For the text-containing cell, return its midpoint in (X, Y) coordinate format. 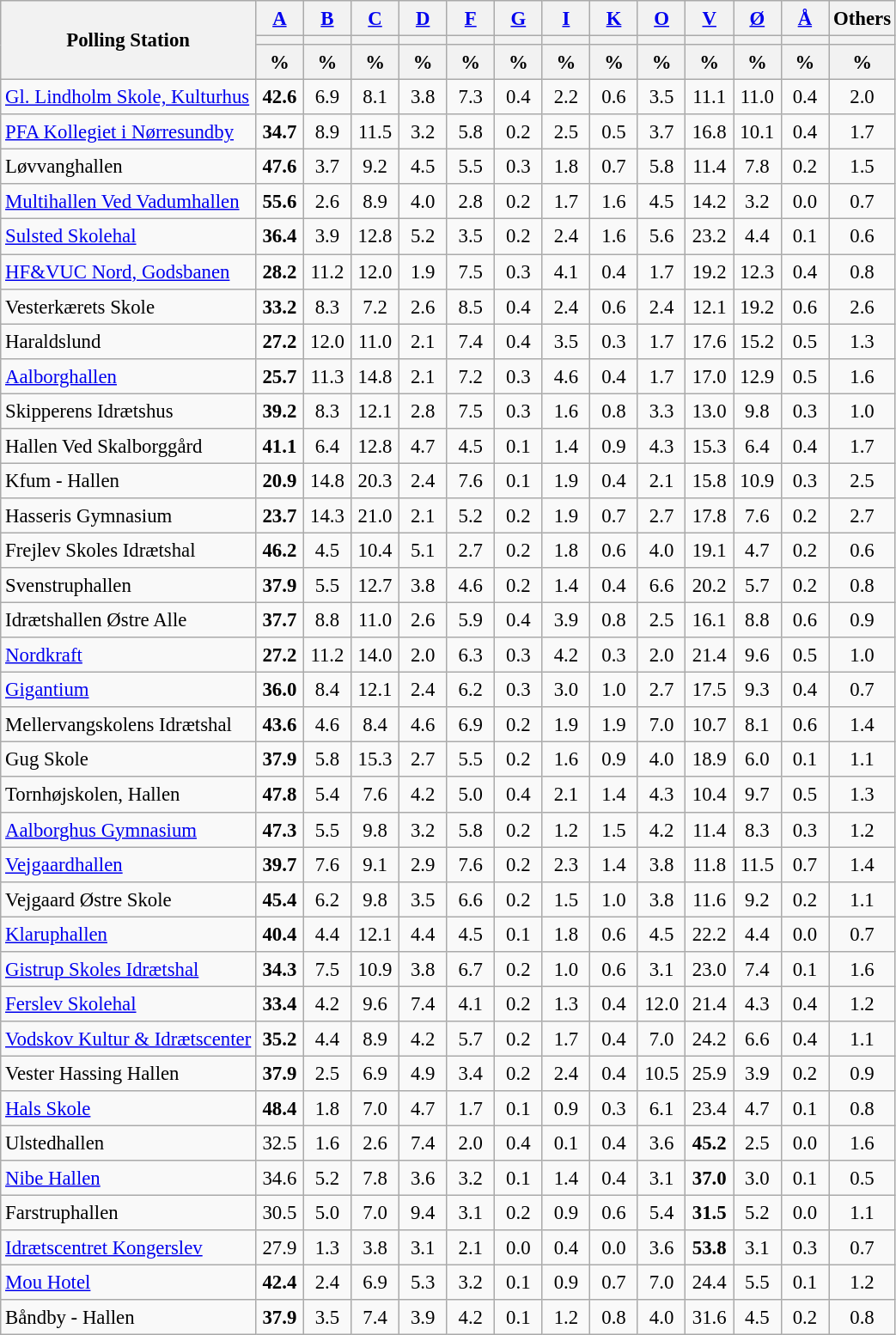
12.9 (758, 376)
D (423, 19)
11.6 (710, 899)
Klaruphallen (129, 935)
20.3 (375, 481)
33.4 (280, 1003)
13.0 (710, 411)
37.0 (710, 1179)
Aalborghus Gymnasium (129, 830)
Gistrup Skoles Idrætshal (129, 969)
Multihallen Ved Vadumhallen (129, 201)
Vejgaardhallen (129, 864)
HF&VUC Nord, Godsbanen (129, 271)
9.4 (423, 1213)
K (614, 19)
5.9 (471, 620)
Vester Hassing Hallen (129, 1074)
42.4 (280, 1283)
C (375, 19)
Tornhøjskolen, Hallen (129, 796)
3.4 (471, 1074)
42.6 (280, 98)
23.0 (710, 969)
14.0 (375, 655)
6.7 (471, 969)
17.5 (710, 691)
15.2 (758, 342)
5.6 (661, 237)
53.8 (710, 1247)
Gigantium (129, 691)
Haraldslund (129, 342)
39.7 (280, 864)
55.6 (280, 201)
31.5 (710, 1213)
Løvvanghallen (129, 167)
28.2 (280, 271)
41.1 (280, 447)
24.2 (710, 1039)
6.3 (471, 655)
46.2 (280, 550)
Vejgaard Østre Skole (129, 899)
7.3 (471, 98)
34.6 (280, 1179)
47.6 (280, 167)
17.6 (710, 342)
16.8 (710, 132)
11.3 (327, 376)
Ulstedhallen (129, 1144)
21.0 (375, 515)
A (280, 19)
47.3 (280, 830)
32.5 (280, 1144)
Hallen Ved Skalborggård (129, 447)
47.8 (280, 796)
8.5 (471, 306)
19.1 (710, 550)
6.0 (758, 759)
Svenstruphallen (129, 586)
Sulsted Skolehal (129, 237)
Frejlev Skoles Idrætshal (129, 550)
2.9 (423, 864)
37.7 (280, 620)
10.1 (758, 132)
20.2 (710, 586)
34.3 (280, 969)
10.5 (661, 1074)
F (471, 19)
35.2 (280, 1039)
Ferslev Skolehal (129, 1003)
45.4 (280, 899)
Mellervangskolens Idrætshal (129, 725)
9.3 (758, 691)
25.7 (280, 376)
Mou Hotel (129, 1283)
24.4 (710, 1283)
B (327, 19)
20.9 (280, 481)
10.7 (710, 725)
Gug Skole (129, 759)
PFA Kollegiet i Nørresundby (129, 132)
Skipperens Idrætshus (129, 411)
11.8 (710, 864)
Ø (758, 19)
6.1 (661, 1108)
27.9 (280, 1247)
O (661, 19)
Gl. Lindholm Skole, Kulturhus (129, 98)
Å (805, 19)
23.4 (710, 1108)
34.7 (280, 132)
Hals Skole (129, 1108)
11.1 (710, 98)
25.9 (710, 1074)
33.2 (280, 306)
5.3 (423, 1283)
36.4 (280, 237)
12.7 (375, 586)
23.2 (710, 237)
48.4 (280, 1108)
39.2 (280, 411)
23.7 (280, 515)
30.5 (280, 1213)
17.0 (710, 376)
2.2 (566, 98)
Vesterkærets Skole (129, 306)
15.8 (710, 481)
Hasseris Gymnasium (129, 515)
3.3 (661, 411)
Aalborghallen (129, 376)
Others (862, 19)
45.2 (710, 1144)
22.2 (710, 935)
14.2 (710, 201)
12.3 (758, 271)
5.1 (423, 550)
Polling Station (129, 40)
9.7 (758, 796)
2.3 (566, 864)
18.9 (710, 759)
Idrætscentret Kongerslev (129, 1247)
36.0 (280, 691)
V (710, 19)
Nibe Hallen (129, 1179)
G (519, 19)
16.1 (710, 620)
17.8 (710, 515)
Idrætshallen Østre Alle (129, 620)
14.3 (327, 515)
40.4 (280, 935)
Kfum - Hallen (129, 481)
Farstruphallen (129, 1213)
Nordkraft (129, 655)
9.1 (375, 864)
4.9 (423, 1074)
Vodskov Kultur & Idrætscenter (129, 1039)
43.6 (280, 725)
I (566, 19)
